Detect which cell encompasses the target text, then output its [X, Y] center coordinate. 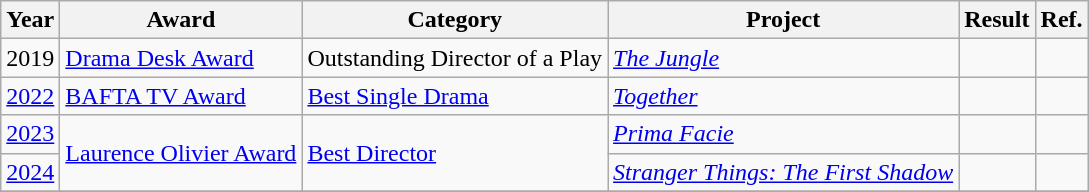
Year [30, 20]
2019 [30, 58]
2022 [30, 96]
Laurence Olivier Award [181, 153]
Prima Facie [784, 134]
BAFTA TV Award [181, 96]
Stranger Things: The First Shadow [784, 172]
2024 [30, 172]
The Jungle [784, 58]
Drama Desk Award [181, 58]
Outstanding Director of a Play [455, 58]
Award [181, 20]
Category [455, 20]
Best Director [455, 153]
Best Single Drama [455, 96]
2023 [30, 134]
Project [784, 20]
Together [784, 96]
Ref. [1062, 20]
Result [997, 20]
